Return the [X, Y] coordinate for the center point of the cell that contains the specified text.  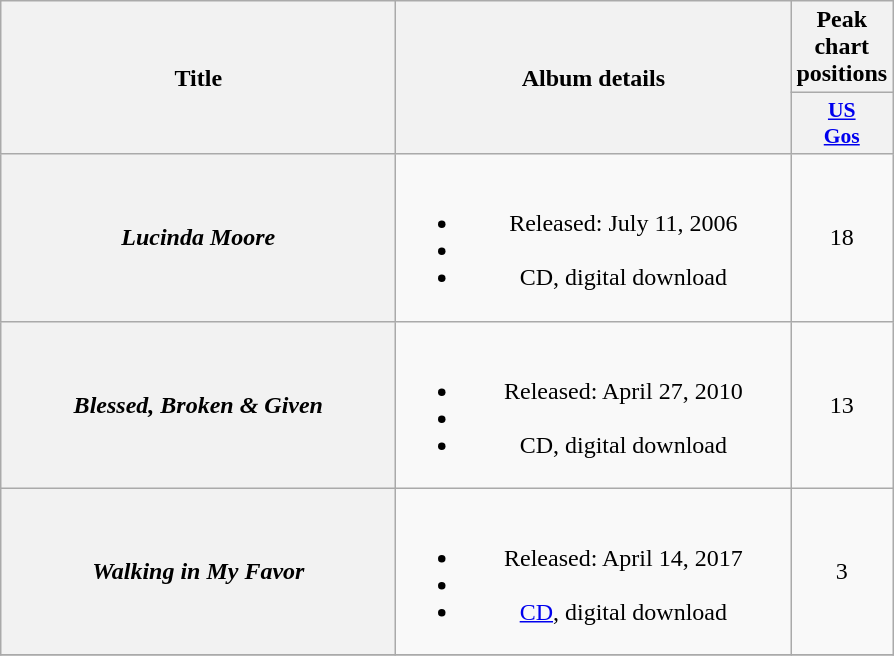
13 [842, 404]
3 [842, 572]
USGos [842, 124]
Lucinda Moore [198, 238]
Released: April 27, 2010CD, digital download [594, 404]
Blessed, Broken & Given [198, 404]
Released: July 11, 2006CD, digital download [594, 238]
Peak chart positions [842, 47]
Title [198, 78]
Album details [594, 78]
Walking in My Favor [198, 572]
Released: April 14, 2017CD, digital download [594, 572]
18 [842, 238]
